Scan for the cell matching the given text and deliver its (x, y) coordinate at center. 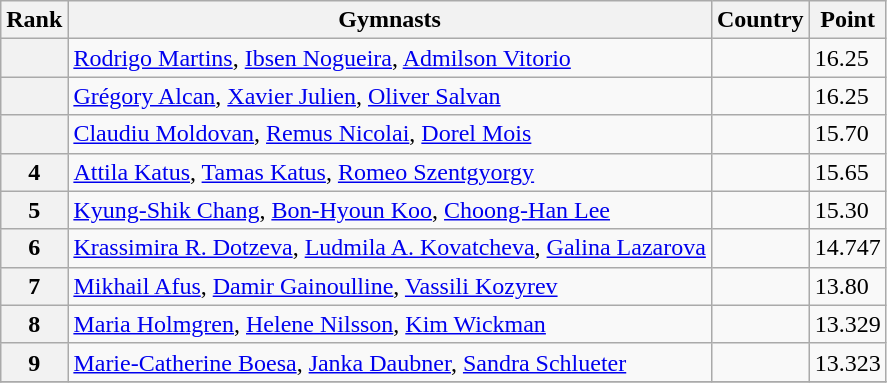
Marie-Catherine Boesa, Janka Daubner, Sandra Schlueter (390, 362)
15.70 (848, 134)
Point (848, 20)
Maria Holmgren, Helene Nilsson, Kim Wickman (390, 324)
15.65 (848, 172)
9 (34, 362)
4 (34, 172)
14.747 (848, 248)
Krassimira R. Dotzeva, Ludmila A. Kovatcheva, Galina Lazarova (390, 248)
13.323 (848, 362)
13.329 (848, 324)
Rank (34, 20)
Rodrigo Martins, Ibsen Nogueira, Admilson Vitorio (390, 58)
Country (760, 20)
8 (34, 324)
5 (34, 210)
Kyung-Shik Chang, Bon-Hyoun Koo, Choong-Han Lee (390, 210)
Grégory Alcan, Xavier Julien, Oliver Salvan (390, 96)
Attila Katus, Tamas Katus, Romeo Szentgyorgy (390, 172)
15.30 (848, 210)
13.80 (848, 286)
Mikhail Afus, Damir Gainoulline, Vassili Kozyrev (390, 286)
6 (34, 248)
Gymnasts (390, 20)
7 (34, 286)
Claudiu Moldovan, Remus Nicolai, Dorel Mois (390, 134)
